Determine the [X, Y] coordinate at the center of the cell enclosing the given text.  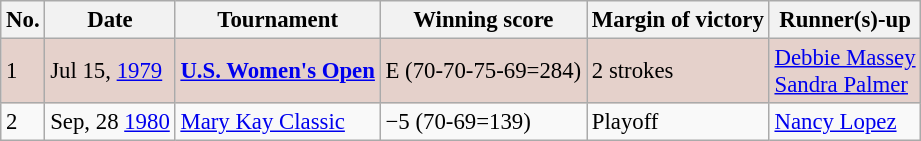
Playoff [678, 122]
1 [23, 72]
No. [23, 20]
Margin of victory [678, 20]
2 strokes [678, 72]
2 [23, 122]
−5 (70-69=139) [483, 122]
Tournament [278, 20]
Date [110, 20]
Debbie Massey Sandra Palmer [845, 72]
Nancy Lopez [845, 122]
Mary Kay Classic [278, 122]
Winning score [483, 20]
E (70-70-75-69=284) [483, 72]
Sep, 28 1980 [110, 122]
Jul 15, 1979 [110, 72]
U.S. Women's Open [278, 72]
Runner(s)-up [845, 20]
